Extract the [X, Y] coordinate from the center of the cell holding the provided text.  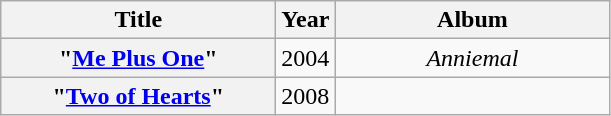
Year [306, 20]
Title [138, 20]
Album [472, 20]
"Me Plus One" [138, 58]
2004 [306, 58]
Anniemal [472, 58]
"Two of Hearts" [138, 96]
2008 [306, 96]
